From the cell containing the given text, extract its center point as (x, y) coordinate. 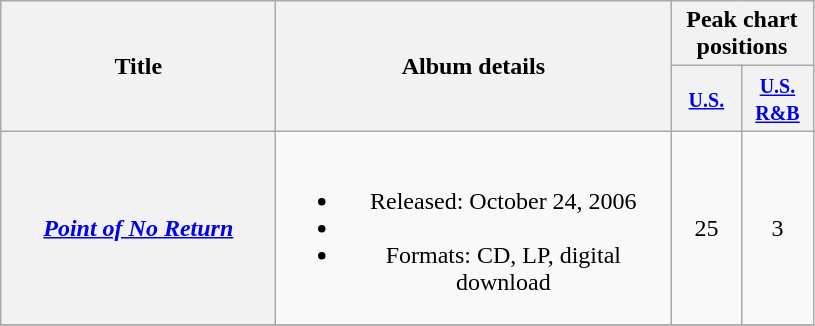
U.S. R&B (778, 98)
Album details (474, 66)
Point of No Return (138, 228)
3 (778, 228)
Released: October 24, 2006Formats: CD, LP, digital download (474, 228)
Peak chart positions (742, 34)
U.S. (706, 98)
Title (138, 66)
25 (706, 228)
